Locate the cell with the specified text and output its [x, y] center coordinate. 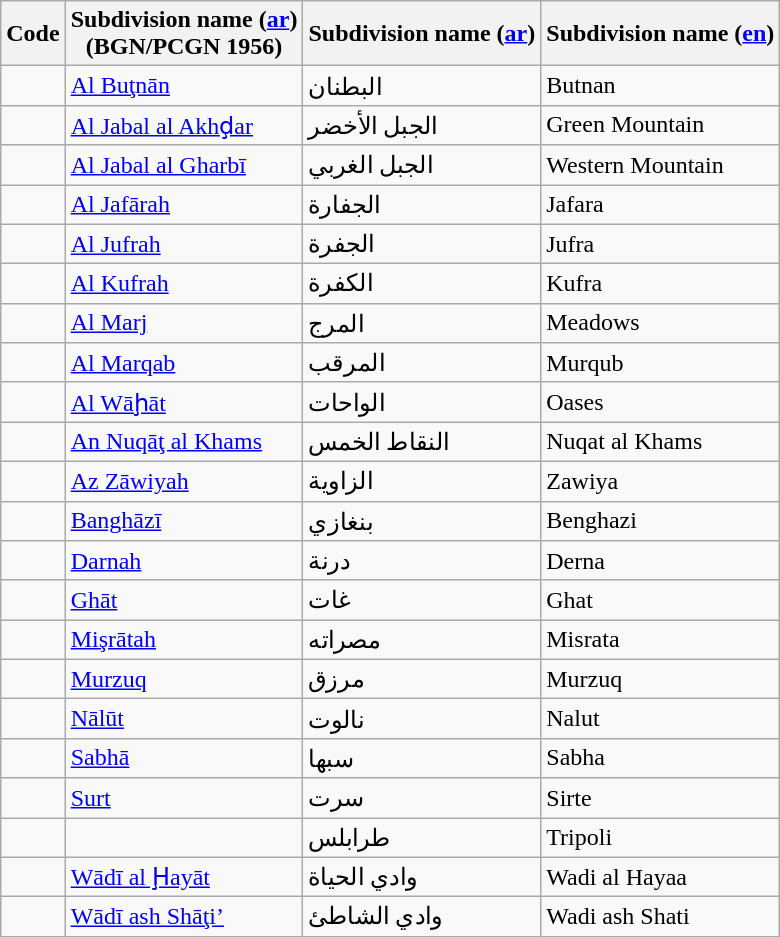
Green Mountain [660, 125]
Jufra [660, 244]
Az Zāwiyah [184, 481]
Wadi al Hayaa [660, 877]
Nuqat al Khams [660, 442]
سبها [422, 758]
Tripoli [660, 838]
Al Marj [184, 323]
الزاوية [422, 481]
An Nuqāţ al Khams [184, 442]
سرت [422, 798]
Code [33, 34]
وادي الحياة [422, 877]
Mişrātah [184, 640]
Al Jafārah [184, 204]
Sabhā [184, 758]
Misrata [660, 640]
Murqub [660, 363]
Wadi ash Shati [660, 917]
غات [422, 600]
Al Marqab [184, 363]
Surt [184, 798]
الجبل الغربي [422, 165]
Subdivision name (ar)(BGN/PCGN 1956) [184, 34]
Meadows [660, 323]
Banghāzī [184, 521]
Sirte [660, 798]
Jafara [660, 204]
الكفرة [422, 284]
Al Kufrah [184, 284]
Sabha [660, 758]
Al Jufrah [184, 244]
Subdivision name (ar) [422, 34]
المرج [422, 323]
Wādī ash Shāţi’ [184, 917]
وادي الشاطئ [422, 917]
Al Wāḩāt [184, 402]
Western Mountain [660, 165]
Kufra [660, 284]
Butnan [660, 86]
Oases [660, 402]
Nālūt [184, 719]
بنغازي [422, 521]
المرقب [422, 363]
مصراته [422, 640]
Subdivision name (en) [660, 34]
Ghat [660, 600]
Nalut [660, 719]
طرابلس [422, 838]
Derna [660, 561]
Ghāt [184, 600]
Darnah [184, 561]
الجبل الأخضر [422, 125]
Al Jabal al Gharbī [184, 165]
Zawiya [660, 481]
نالوت [422, 719]
البطنان [422, 86]
Wādī al Ḩayāt [184, 877]
الجفرة [422, 244]
الجفارة [422, 204]
الواحات [422, 402]
Benghazi [660, 521]
النقاط الخمس [422, 442]
Al Buţnān [184, 86]
مرزق [422, 679]
Al Jabal al Akhḑar [184, 125]
درنة [422, 561]
